Provide the [X, Y] coordinate of the cell's center where the given text is located.  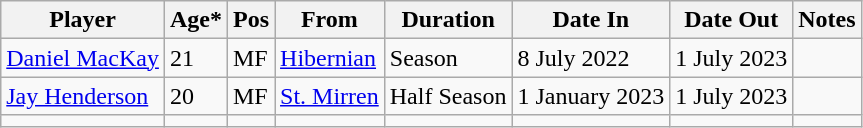
Pos [250, 20]
21 [196, 58]
Age* [196, 20]
Date In [591, 20]
Duration [448, 20]
Player [83, 20]
8 July 2022 [591, 58]
Season [448, 58]
20 [196, 96]
Date Out [732, 20]
1 January 2023 [591, 96]
Notes [827, 20]
Hibernian [330, 58]
Daniel MacKay [83, 58]
Jay Henderson [83, 96]
From [330, 20]
Half Season [448, 96]
St. Mirren [330, 96]
